Locate the cell with the specified text and output its [x, y] center coordinate. 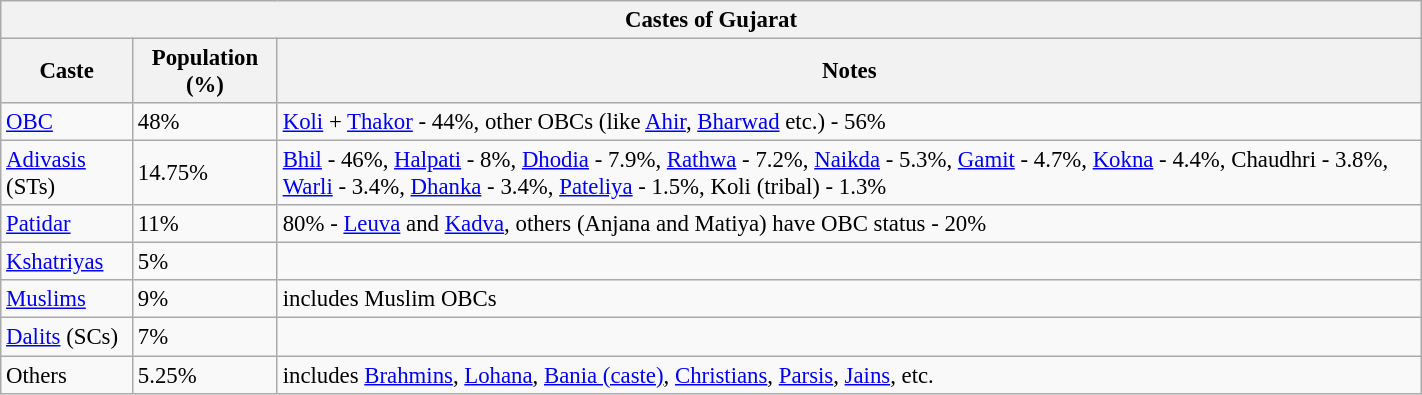
Kshatriyas [67, 262]
48% [204, 122]
Adivasis (STs) [67, 174]
includes Brahmins, Lohana, Bania (caste), Christians, Parsis, Jains, etc. [849, 375]
Dalits (SCs) [67, 337]
Others [67, 375]
5.25% [204, 375]
9% [204, 299]
Notes [849, 72]
Muslims [67, 299]
80% - Leuva and Kadva, others (Anjana and Matiya) have OBC status - 20% [849, 224]
includes Muslim OBCs [849, 299]
Castes of Gujarat [711, 20]
OBC [67, 122]
Koli + Thakor - 44%, other OBCs (like Ahir, Bharwad etc.) - 56% [849, 122]
Patidar [67, 224]
5% [204, 262]
Caste [67, 72]
14.75% [204, 174]
Population (%) [204, 72]
7% [204, 337]
11% [204, 224]
